Capture the cell that displays the provided text and extract its (x, y) central coordinate. 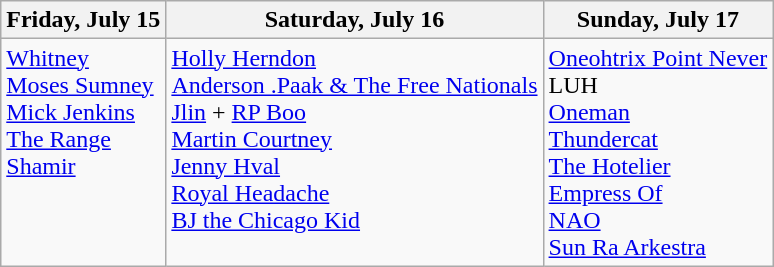
Holly HerndonAnderson .Paak & The Free NationalsJlin + RP BooMartin CourtneyJenny HvalRoyal HeadacheBJ the Chicago Kid (354, 152)
Oneohtrix Point NeverLUHOnemanThundercatThe HotelierEmpress OfNAOSun Ra Arkestra (658, 152)
Sunday, July 17 (658, 20)
Saturday, July 16 (354, 20)
Friday, July 15 (84, 20)
WhitneyMoses SumneyMick JenkinsThe RangeShamir (84, 152)
